From the cell containing the given text, extract its center point as (x, y) coordinate. 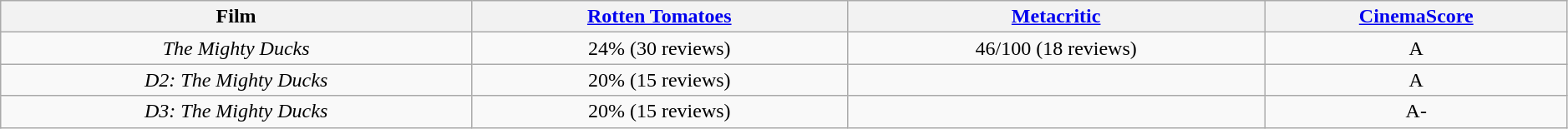
46/100 (18 reviews) (1056, 48)
The Mighty Ducks (236, 48)
Film (236, 17)
24% (30 reviews) (659, 48)
Rotten Tomatoes (659, 17)
D2: The Mighty Ducks (236, 80)
A- (1416, 112)
CinemaScore (1416, 17)
Metacritic (1056, 17)
D3: The Mighty Ducks (236, 112)
